Find where the given text appears and provide that cell's center as [x, y] coordinate. 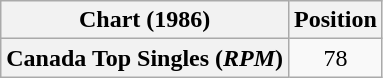
Chart (1986) [145, 20]
Canada Top Singles (RPM) [145, 58]
78 [336, 58]
Position [336, 20]
